Scan for the cell matching the given text and deliver its [X, Y] coordinate at center. 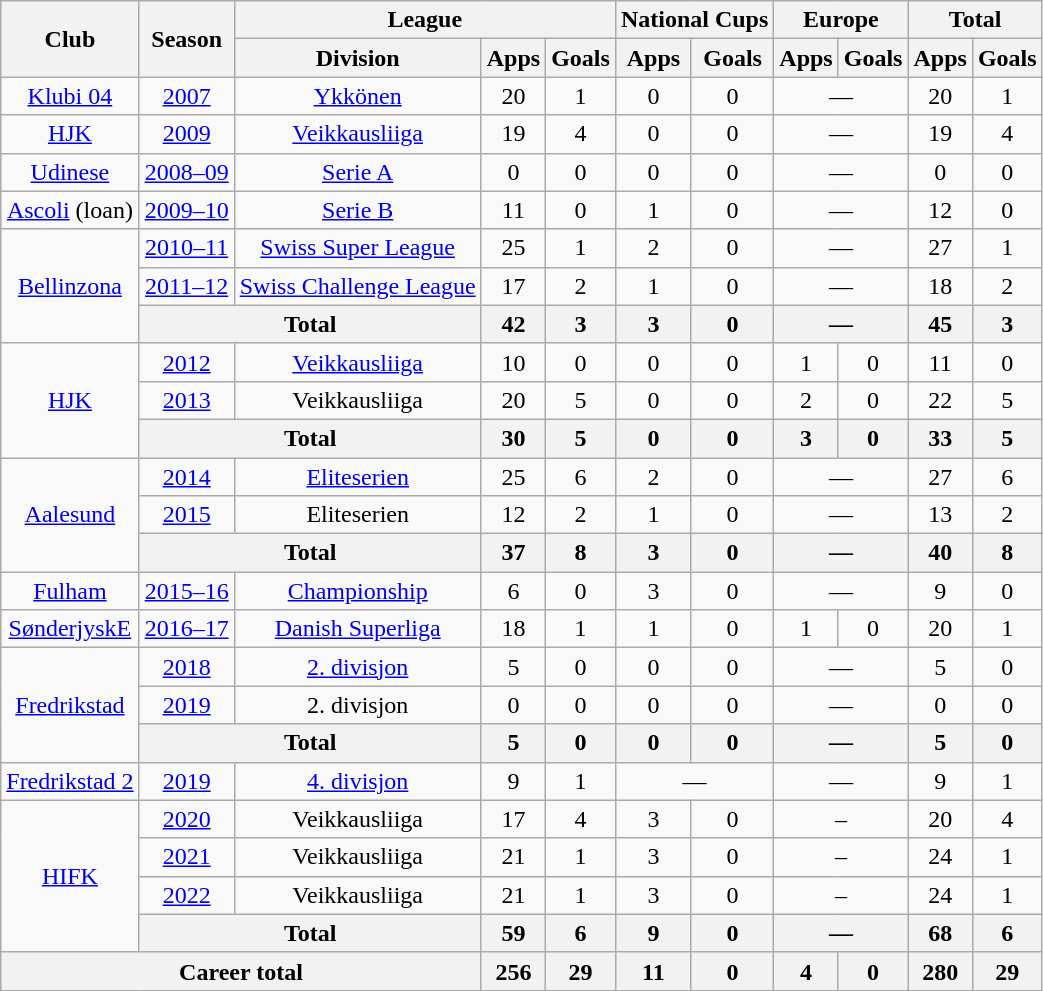
30 [513, 438]
2014 [186, 477]
Swiss Super League [358, 248]
Club [70, 39]
42 [513, 324]
Division [358, 58]
2013 [186, 400]
Aalesund [70, 515]
280 [940, 971]
13 [940, 515]
2007 [186, 96]
League [424, 20]
2011–12 [186, 286]
256 [513, 971]
2020 [186, 819]
37 [513, 553]
Danish Superliga [358, 629]
Europe [841, 20]
2009 [186, 134]
Udinese [70, 172]
2015 [186, 515]
Fredrikstad 2 [70, 781]
Fulham [70, 591]
HIFK [70, 876]
Championship [358, 591]
National Cups [694, 20]
Season [186, 39]
59 [513, 933]
2009–10 [186, 210]
2018 [186, 667]
2016–17 [186, 629]
Fredrikstad [70, 705]
SønderjyskE [70, 629]
68 [940, 933]
Serie B [358, 210]
Ascoli (loan) [70, 210]
2022 [186, 895]
Ykkönen [358, 96]
Klubi 04 [70, 96]
10 [513, 362]
40 [940, 553]
2012 [186, 362]
Swiss Challenge League [358, 286]
45 [940, 324]
2015–16 [186, 591]
Serie A [358, 172]
Career total [241, 971]
2021 [186, 857]
2010–11 [186, 248]
4. divisjon [358, 781]
2008–09 [186, 172]
Bellinzona [70, 286]
22 [940, 400]
33 [940, 438]
